Detect which cell encompasses the target text, then output its [X, Y] center coordinate. 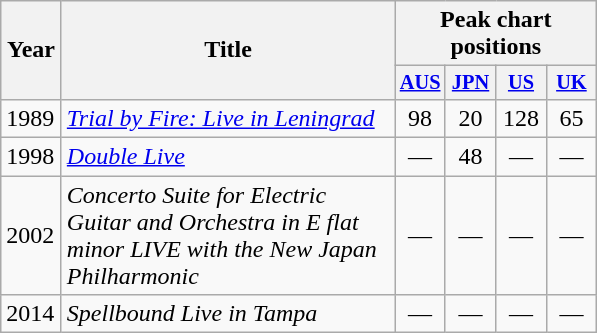
Peak chart positions [496, 34]
Year [32, 50]
1989 [32, 118]
98 [420, 118]
1998 [32, 157]
20 [470, 118]
Title [228, 50]
Spellbound Live in Tampa [228, 314]
US [521, 83]
UK [571, 83]
2002 [32, 236]
AUS [420, 83]
48 [470, 157]
JPN [470, 83]
Trial by Fire: Live in Leningrad [228, 118]
Double Live [228, 157]
65 [571, 118]
128 [521, 118]
2014 [32, 314]
Concerto Suite for Electric Guitar and Orchestra in E flat minor LIVE with the New Japan Philharmonic [228, 236]
